Find where the given text appears and provide that cell's center as [X, Y] coordinate. 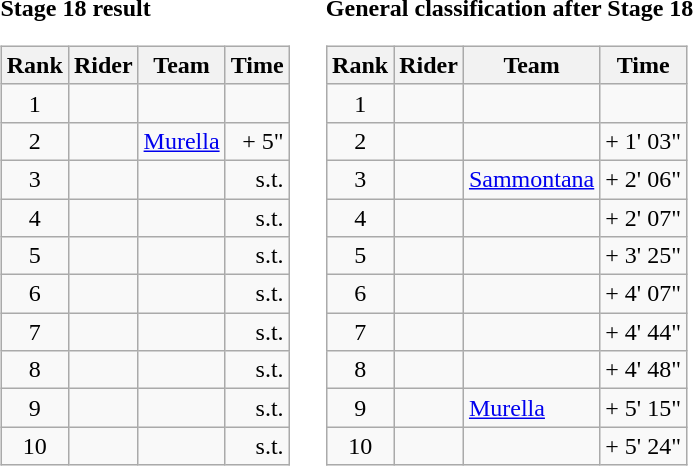
+ 5' 15" [644, 408]
Sammontana [531, 179]
+ 5' 24" [644, 446]
+ 2' 07" [644, 217]
+ 3' 25" [644, 256]
+ 4' 07" [644, 294]
+ 2' 06" [644, 179]
+ 1' 03" [644, 141]
+ 4' 44" [644, 332]
+ 5" [257, 141]
+ 4' 48" [644, 370]
